Pinpoint the cell where the given text exists, returning its (X, Y) midpoint coordinate. 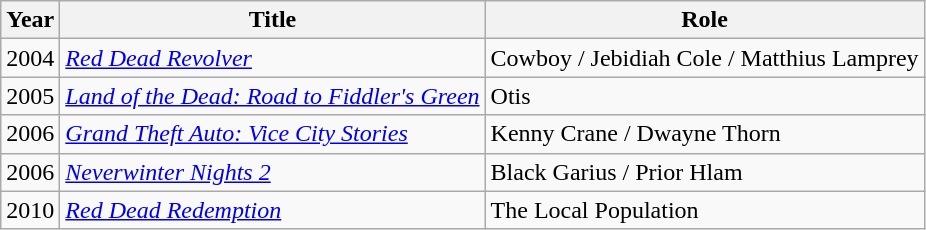
Grand Theft Auto: Vice City Stories (272, 134)
Kenny Crane / Dwayne Thorn (704, 134)
2005 (30, 96)
Land of the Dead: Road to Fiddler's Green (272, 96)
Red Dead Redemption (272, 210)
Red Dead Revolver (272, 58)
2010 (30, 210)
Title (272, 20)
Neverwinter Nights 2 (272, 172)
Black Garius / Prior Hlam (704, 172)
Role (704, 20)
Year (30, 20)
Otis (704, 96)
Cowboy / Jebidiah Cole / Matthius Lamprey (704, 58)
The Local Population (704, 210)
2004 (30, 58)
